Capture the cell that displays the provided text and extract its (X, Y) central coordinate. 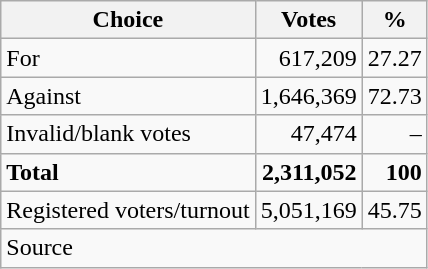
Source (214, 248)
27.27 (394, 58)
45.75 (394, 210)
– (394, 134)
Invalid/blank votes (128, 134)
5,051,169 (308, 210)
Total (128, 172)
Choice (128, 20)
Against (128, 96)
1,646,369 (308, 96)
617,209 (308, 58)
For (128, 58)
2,311,052 (308, 172)
100 (394, 172)
47,474 (308, 134)
72.73 (394, 96)
% (394, 20)
Votes (308, 20)
Registered voters/turnout (128, 210)
